Provide the [X, Y] coordinate of the cell's center where the given text is located.  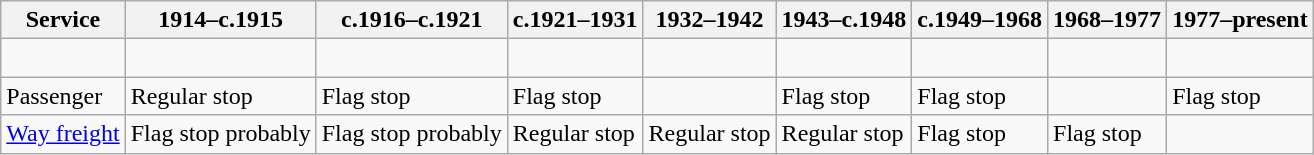
1943–c.1948 [844, 20]
1914–c.1915 [220, 20]
Service [63, 20]
1932–1942 [710, 20]
Way freight [63, 134]
1968–1977 [1108, 20]
c.1916–c.1921 [412, 20]
1977–present [1240, 20]
c.1949–1968 [980, 20]
Passenger [63, 96]
c.1921–1931 [575, 20]
